From the cell containing the given text, extract its center point as (x, y) coordinate. 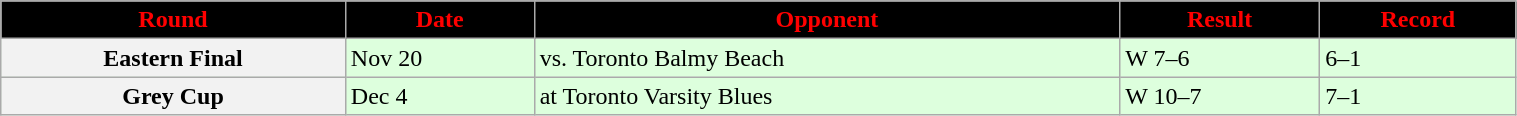
7–1 (1418, 96)
Grey Cup (174, 96)
at Toronto Varsity Blues (827, 96)
Date (440, 20)
W 10–7 (1220, 96)
Dec 4 (440, 96)
Result (1220, 20)
6–1 (1418, 58)
W 7–6 (1220, 58)
Round (174, 20)
Record (1418, 20)
Opponent (827, 20)
Eastern Final (174, 58)
vs. Toronto Balmy Beach (827, 58)
Nov 20 (440, 58)
